Capture the cell that displays the provided text and extract its (x, y) central coordinate. 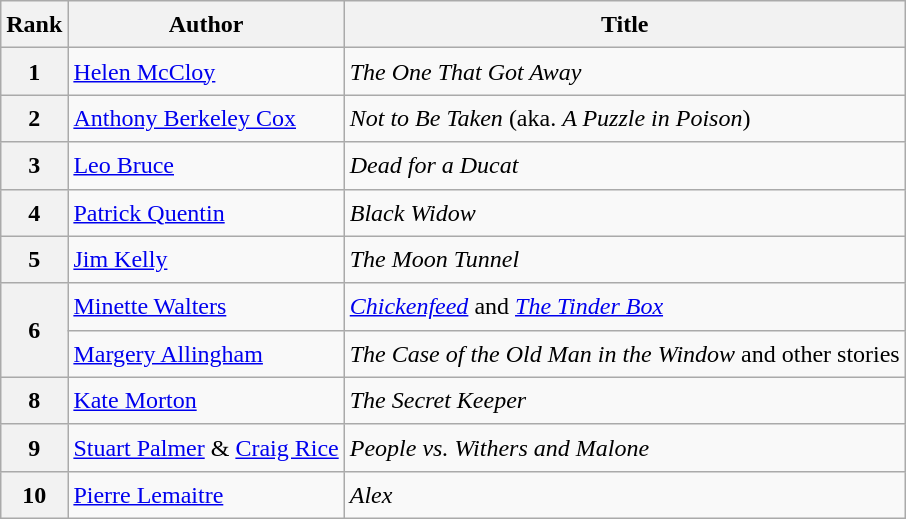
5 (34, 260)
Patrick Quentin (206, 212)
Pierre Lemaitre (206, 494)
The Moon Tunnel (624, 260)
Dead for a Ducat (624, 166)
Minette Walters (206, 306)
Chickenfeed and The Tinder Box (624, 306)
8 (34, 400)
9 (34, 448)
Leo Bruce (206, 166)
The One That Got Away (624, 72)
Title (624, 24)
Margery Allingham (206, 354)
2 (34, 118)
The Case of the Old Man in the Window and other stories (624, 354)
3 (34, 166)
Jim Kelly (206, 260)
Alex (624, 494)
Anthony Berkeley Cox (206, 118)
Author (206, 24)
Helen McCloy (206, 72)
1 (34, 72)
Rank (34, 24)
Kate Morton (206, 400)
10 (34, 494)
4 (34, 212)
People vs. Withers and Malone (624, 448)
Stuart Palmer & Craig Rice (206, 448)
6 (34, 330)
Not to Be Taken (aka. A Puzzle in Poison) (624, 118)
The Secret Keeper (624, 400)
Black Widow (624, 212)
